Determine the (x, y) coordinate at the center of the cell enclosing the given text.  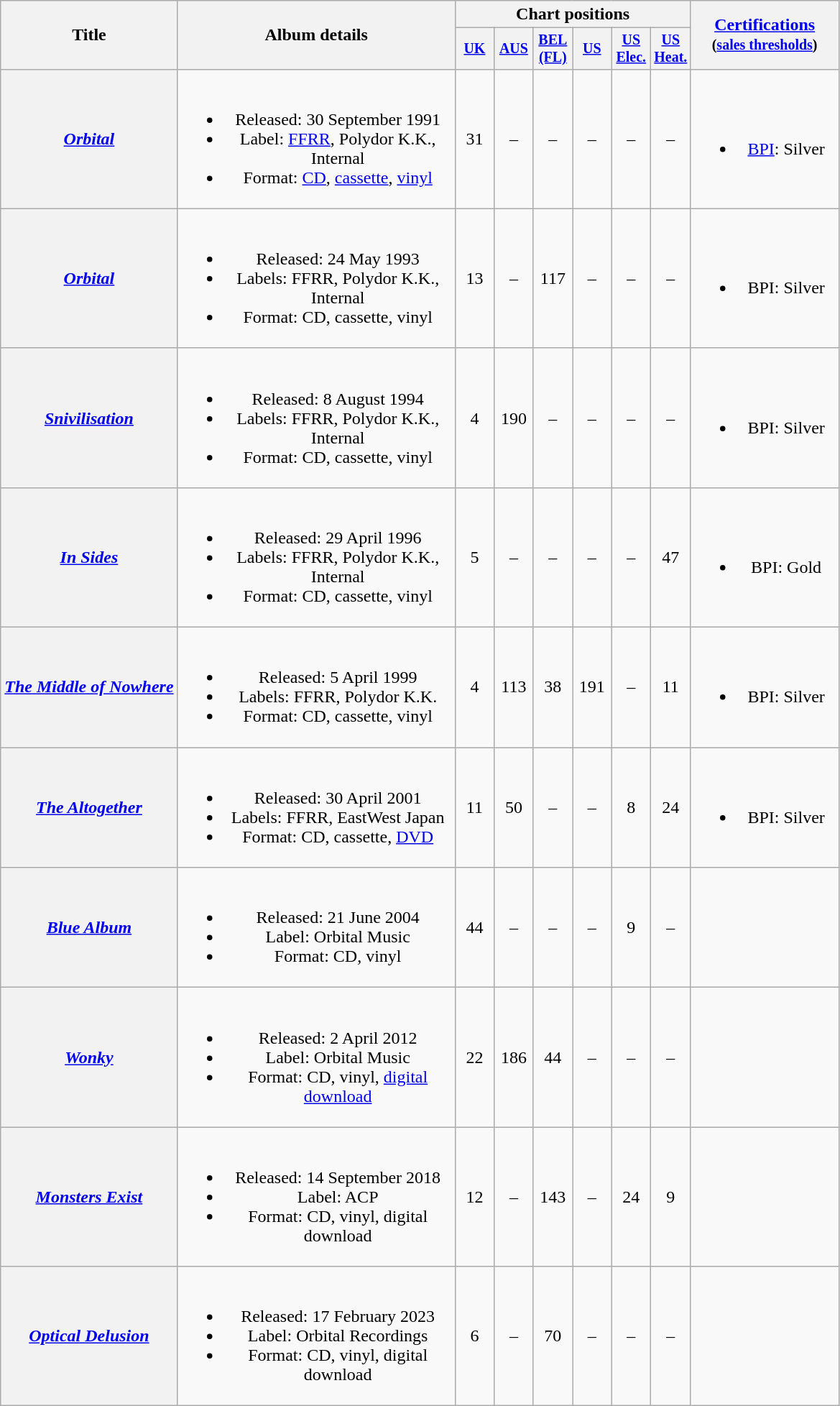
In Sides (89, 557)
Released: 21 June 2004Label: Orbital MusicFormat: CD, vinyl (316, 927)
Wonky (89, 1057)
Released: 8 August 1994Labels: FFRR, Polydor K.K., InternalFormat: CD, cassette, vinyl (316, 418)
Album details (316, 35)
Released: 14 September 2018Label: ACPFormat: CD, vinyl, digital download (316, 1197)
Released: 24 May 1993Labels: FFRR, Polydor K.K., InternalFormat: CD, cassette, vinyl (316, 278)
BPI: Gold (765, 557)
Released: 2 April 2012Label: Orbital MusicFormat: CD, vinyl, digital download (316, 1057)
Released: 30 April 2001Labels: FFRR, EastWest JapanFormat: CD, cassette, DVD (316, 808)
8 (631, 808)
USHeat. (671, 49)
47 (671, 557)
Title (89, 35)
38 (553, 687)
13 (474, 278)
5 (474, 557)
50 (514, 808)
70 (553, 1336)
Released: 5 April 1999Labels: FFRR, Polydor K.K.Format: CD, cassette, vinyl (316, 687)
6 (474, 1336)
Monsters Exist (89, 1197)
Chart positions (573, 14)
113 (514, 687)
191 (592, 687)
186 (514, 1057)
USElec. (631, 49)
US (592, 49)
AUS (514, 49)
UK (474, 49)
Blue Album (89, 927)
Certifications(sales thresholds) (765, 35)
Snivilisation (89, 418)
31 (474, 139)
The Middle of Nowhere (89, 687)
117 (553, 278)
Optical Delusion (89, 1336)
BEL(FL) (553, 49)
22 (474, 1057)
Released: 30 September 1991Label: FFRR, Polydor K.K., InternalFormat: CD, cassette, vinyl (316, 139)
190 (514, 418)
Released: 29 April 1996Labels: FFRR, Polydor K.K., InternalFormat: CD, cassette, vinyl (316, 557)
Released: 17 February 2023Label: Orbital RecordingsFormat: CD, vinyl, digital download (316, 1336)
143 (553, 1197)
12 (474, 1197)
The Altogether (89, 808)
